Return the [x, y] coordinate for the center point of the cell that contains the specified text.  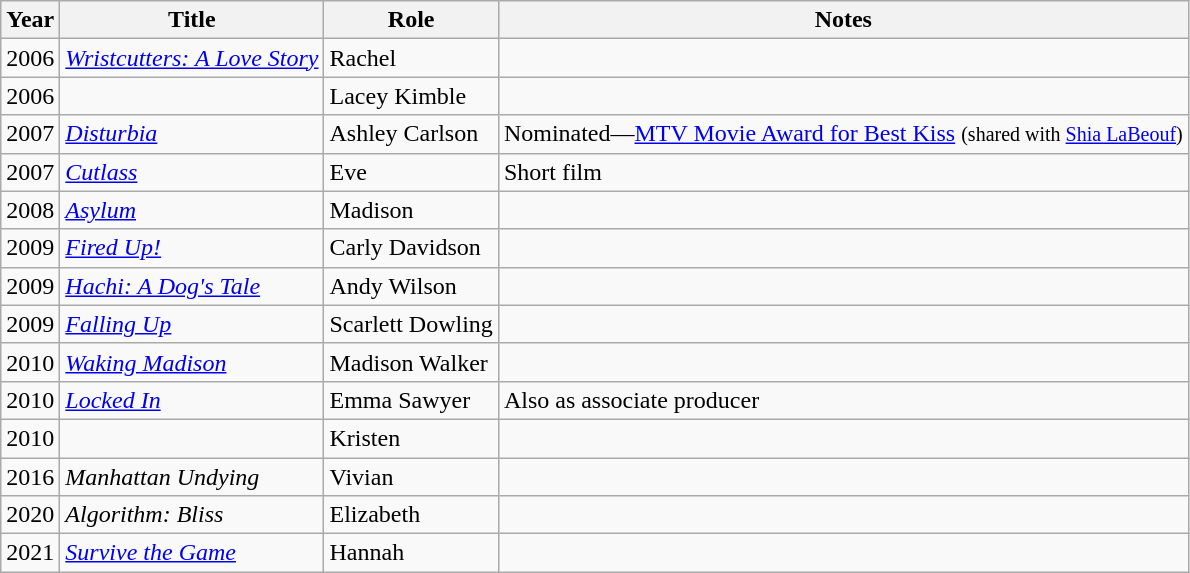
Lacey Kimble [411, 96]
2021 [30, 553]
Algorithm: Bliss [192, 515]
Disturbia [192, 134]
Cutlass [192, 172]
Short film [843, 172]
Ashley Carlson [411, 134]
Falling Up [192, 324]
Locked In [192, 400]
Madison [411, 210]
Fired Up! [192, 248]
Manhattan Undying [192, 477]
2016 [30, 477]
Title [192, 20]
Madison Walker [411, 362]
Role [411, 20]
Year [30, 20]
Kristen [411, 438]
Andy Wilson [411, 286]
Carly Davidson [411, 248]
Rachel [411, 58]
Waking Madison [192, 362]
2008 [30, 210]
Notes [843, 20]
Vivian [411, 477]
Scarlett Dowling [411, 324]
Nominated—MTV Movie Award for Best Kiss (shared with Shia LaBeouf) [843, 134]
Hannah [411, 553]
Wristcutters: A Love Story [192, 58]
Asylum [192, 210]
Eve [411, 172]
Also as associate producer [843, 400]
Emma Sawyer [411, 400]
Hachi: A Dog's Tale [192, 286]
2020 [30, 515]
Survive the Game [192, 553]
Elizabeth [411, 515]
